Scan for the cell matching the given text and deliver its (X, Y) coordinate at center. 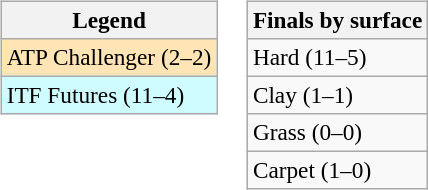
Hard (11–5) (337, 57)
ATP Challenger (2–2) (108, 57)
Legend (108, 20)
Grass (0–0) (337, 133)
Carpet (1–0) (337, 171)
Finals by surface (337, 20)
Clay (1–1) (337, 95)
ITF Futures (11–4) (108, 95)
